Locate the cell with the specified text and output its (X, Y) center coordinate. 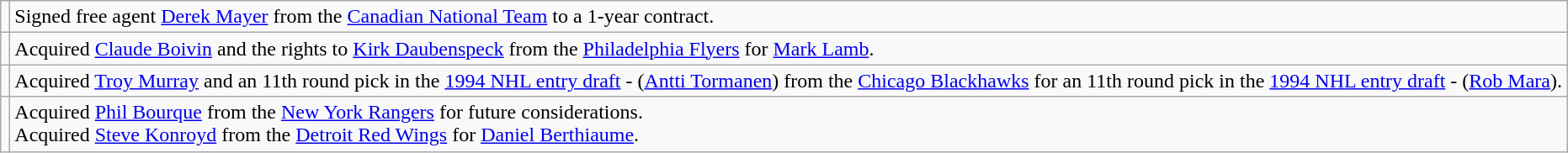
Acquired Phil Bourque from the New York Rangers for future considerations.Acquired Steve Konroyd from the Detroit Red Wings for Daniel Berthiaume. (789, 124)
Signed free agent Derek Mayer from the Canadian National Team to a 1-year contract. (789, 17)
Acquired Claude Boivin and the rights to Kirk Daubenspeck from the Philadelphia Flyers for Mark Lamb. (789, 49)
